Return [X, Y] of the center of cell containing provided text 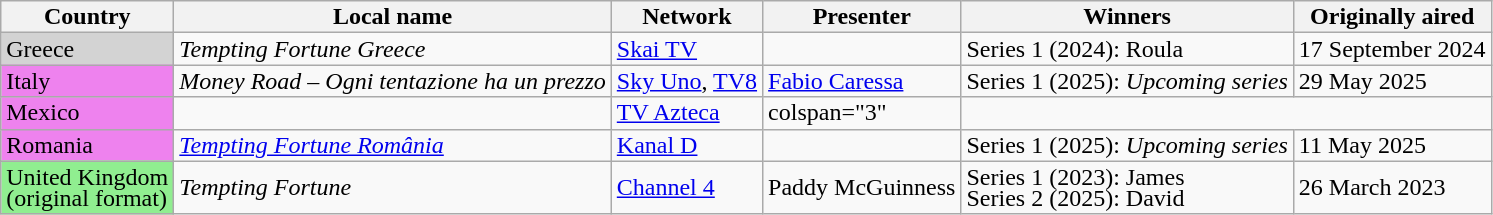
Winners [1127, 17]
colspan="3" [862, 113]
Greece [88, 49]
TV Azteca [686, 113]
29 May 2025 [1392, 81]
Series 1 (2024): Roula [1127, 49]
United Kingdom(original format) [88, 188]
Country [88, 17]
Skai TV [686, 49]
Tempting Fortune România [392, 145]
Paddy McGuinness [862, 188]
Originally aired [1392, 17]
Tempting Fortune [392, 188]
Mexico [88, 113]
Italy [88, 81]
Money Road – Ogni tentazione ha un prezzo [392, 81]
Sky Uno, TV8 [686, 81]
Series 1 (2023): JamesSeries 2 (2025): David [1127, 188]
Romania [88, 145]
Presenter [862, 17]
11 May 2025 [1392, 145]
17 September 2024 [1392, 49]
Network [686, 17]
Tempting Fortune Greece [392, 49]
Kanal D [686, 145]
26 March 2023 [1392, 188]
Local name [392, 17]
Channel 4 [686, 188]
Fabio Caressa [862, 81]
